Return [x, y] of the center of cell containing provided text 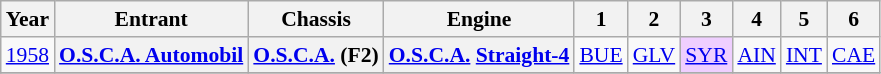
SYR [706, 55]
BUE [600, 55]
Engine [480, 19]
O.S.C.A. (F2) [316, 55]
CAE [854, 55]
6 [854, 19]
Year [28, 19]
2 [654, 19]
4 [756, 19]
AIN [756, 55]
O.S.C.A. Automobil [151, 55]
INT [804, 55]
1958 [28, 55]
3 [706, 19]
1 [600, 19]
O.S.C.A. Straight-4 [480, 55]
5 [804, 19]
Entrant [151, 19]
GLV [654, 55]
Chassis [316, 19]
